Identify which cell holds the provided text, then report its [x, y] central coordinate. 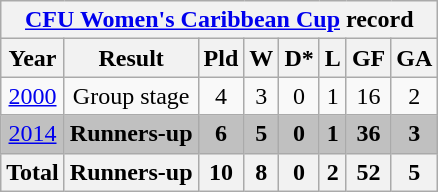
52 [368, 172]
10 [221, 172]
16 [368, 96]
GF [368, 58]
2014 [33, 134]
4 [221, 96]
36 [368, 134]
Pld [221, 58]
Total [33, 172]
CFU Women's Caribbean Cup record [220, 20]
Group stage [131, 96]
W [262, 58]
8 [262, 172]
L [332, 58]
2000 [33, 96]
GA [414, 58]
D* [299, 58]
6 [221, 134]
Result [131, 58]
Year [33, 58]
